Identify which cell holds the provided text, then report its [x, y] central coordinate. 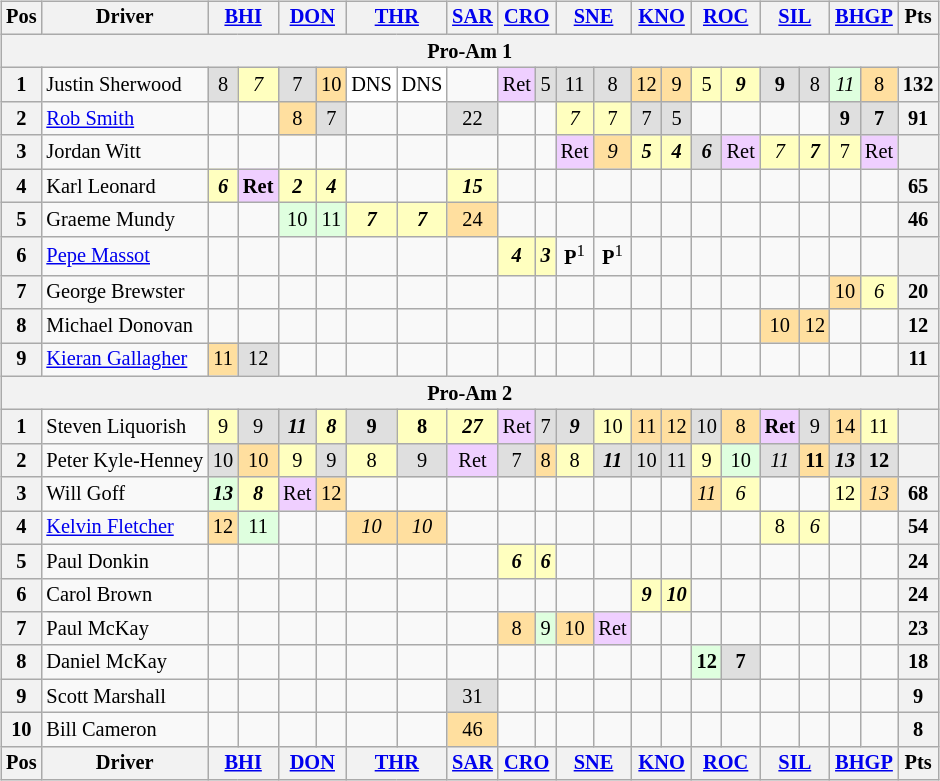
15 [472, 186]
20 [918, 292]
Will Goff [124, 494]
Pro-Am 1 [470, 51]
Pro-Am 2 [470, 393]
Kieran Gallagher [124, 359]
Pepe Massot [124, 256]
Jordan Witt [124, 152]
George Brewster [124, 292]
23 [918, 629]
54 [918, 528]
27 [472, 427]
22 [472, 119]
Graeme Mundy [124, 220]
Peter Kyle-Henney [124, 460]
Paul Donkin [124, 561]
Daniel McKay [124, 662]
Karl Leonard [124, 186]
Michael Donovan [124, 326]
Rob Smith [124, 119]
Steven Liquorish [124, 427]
Scott Marshall [124, 696]
Bill Cameron [124, 730]
31 [472, 696]
65 [918, 186]
68 [918, 494]
Carol Brown [124, 595]
91 [918, 119]
14 [845, 427]
Justin Sherwood [124, 85]
18 [918, 662]
Paul McKay [124, 629]
Kelvin Fletcher [124, 528]
132 [918, 85]
